Pinpoint the cell where the given text exists, returning its (x, y) midpoint coordinate. 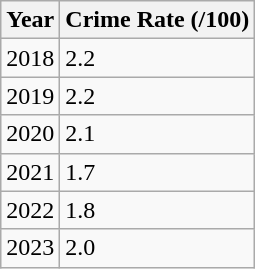
Crime Rate (/100) (158, 20)
2.0 (158, 248)
1.7 (158, 172)
2022 (30, 210)
2018 (30, 58)
2021 (30, 172)
2.1 (158, 134)
2020 (30, 134)
1.8 (158, 210)
2019 (30, 96)
2023 (30, 248)
Year (30, 20)
